Pinpoint the cell where the given text exists, returning its [X, Y] midpoint coordinate. 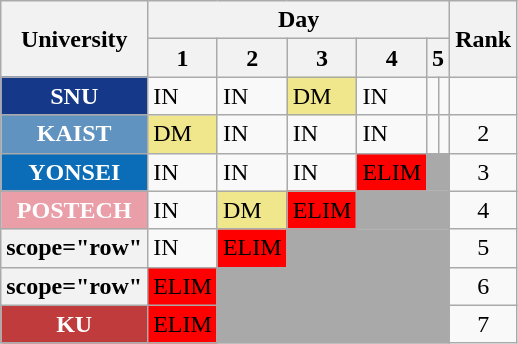
Day [299, 20]
SNU [74, 96]
7 [484, 324]
POSTECH [74, 210]
Rank [484, 39]
6 [484, 286]
KAIST [74, 134]
University [74, 39]
1 [183, 58]
KU [74, 324]
YONSEI [74, 172]
